Scan for the cell matching the given text and deliver its (x, y) coordinate at center. 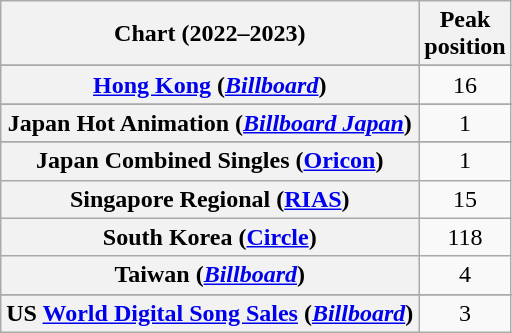
Chart (2022–2023) (210, 34)
Japan Hot Animation (Billboard Japan) (210, 123)
Hong Kong (Billboard) (210, 85)
16 (465, 85)
Peakposition (465, 34)
4 (465, 275)
15 (465, 199)
118 (465, 237)
South Korea (Circle) (210, 237)
Japan Combined Singles (Oricon) (210, 161)
US World Digital Song Sales (Billboard) (210, 313)
3 (465, 313)
Taiwan (Billboard) (210, 275)
Singapore Regional (RIAS) (210, 199)
